Output the (X, Y) coordinate of the center of the cell containing the given text.  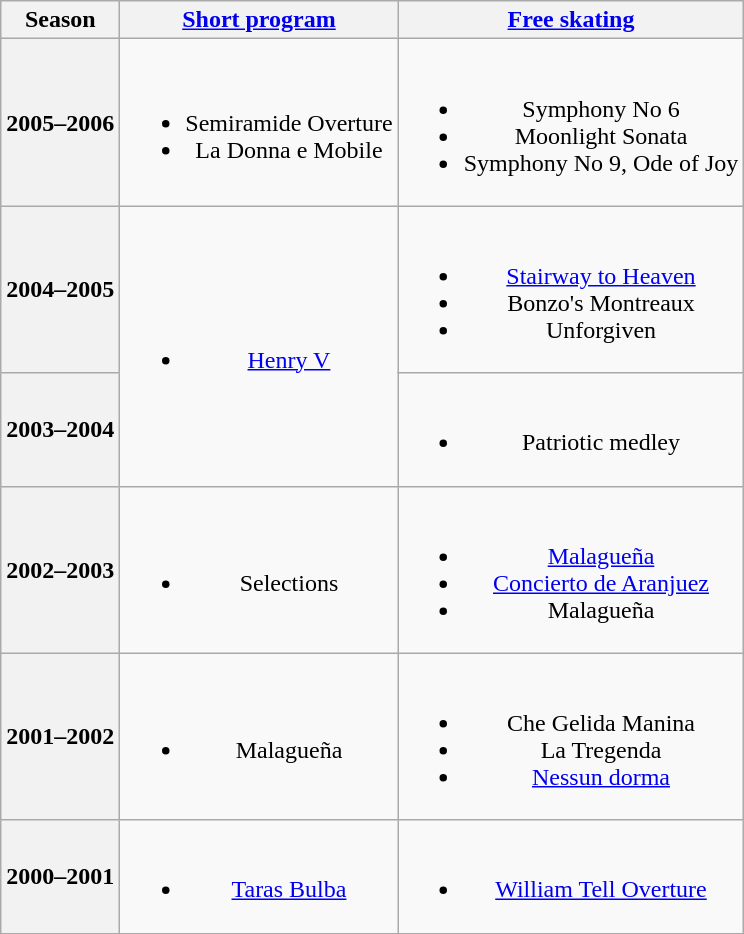
Season (60, 20)
Taras Bulba (259, 876)
Short program (259, 20)
2004–2005 (60, 290)
2001–2002 (60, 736)
2003–2004 (60, 430)
Selections (259, 570)
Malagueña Concierto de Aranjuez Malagueña (571, 570)
Stairway to Heaven Bonzo's Montreaux Unforgiven (571, 290)
2005–2006 (60, 122)
Malagueña (259, 736)
Patriotic medley (571, 430)
Semiramide Overture La Donna e Mobile (259, 122)
Free skating (571, 20)
William Tell Overture (571, 876)
2002–2003 (60, 570)
2000–2001 (60, 876)
Symphony No 6 Moonlight Sonata Symphony No 9, Ode of Joy (571, 122)
Che Gelida Manina La Tregenda Nessun dorma (571, 736)
Henry V (259, 346)
